Detect which cell encompasses the target text, then output its [x, y] center coordinate. 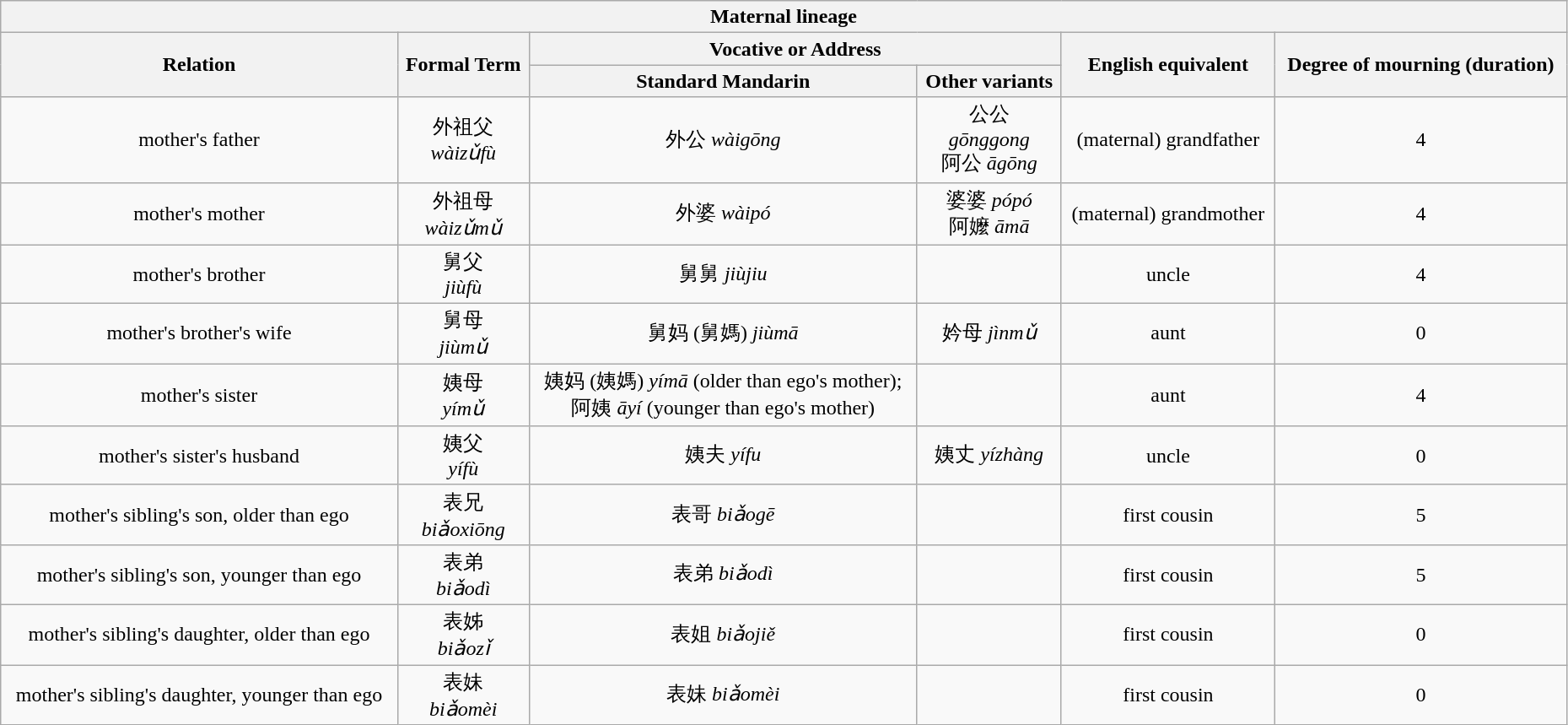
mother's sibling's daughter, older than ego [199, 635]
外公 wàigōng [723, 140]
Other variants [989, 81]
表哥 biǎogē [723, 515]
mother's sister [199, 395]
表妹 biǎomèi [723, 695]
外婆 wàipó [723, 214]
mother's mother [199, 214]
mother's brother [199, 274]
姨夫 yífu [723, 456]
表弟biǎodì [463, 574]
姨丈 yízhàng [989, 456]
(maternal) grandmother [1167, 214]
English equivalent [1167, 65]
表妹biǎomèi [463, 695]
舅母jiùmǔ [463, 334]
表弟 biǎodì [723, 574]
mother's sister's husband [199, 456]
妗母 jìnmǔ [989, 334]
mother's sibling's son, older than ego [199, 515]
表姐 biǎojiě [723, 635]
表兄biǎoxiōng [463, 515]
舅父jiùfù [463, 274]
mother's sibling's son, younger than ego [199, 574]
公公gōnggong阿公 āgōng [989, 140]
姨母yímǔ [463, 395]
姨父yífù [463, 456]
mother's sibling's daughter, younger than ego [199, 695]
Vocative or Address [795, 49]
外祖父wàizǔfù [463, 140]
舅舅 jiùjiu [723, 274]
姨妈 (姨媽) yímā (older than ego's mother); 阿姨 āyí (younger than ego's mother) [723, 395]
婆婆 pópó阿嬤 āmā [989, 214]
舅妈 (舅媽) jiùmā [723, 334]
mother's father [199, 140]
Formal Term [463, 65]
Maternal lineage [784, 17]
(maternal) grandfather [1167, 140]
Standard Mandarin [723, 81]
mother's brother's wife [199, 334]
表姊biǎozǐ [463, 635]
外祖母wàizǔmǔ [463, 214]
Relation [199, 65]
Degree of mourning (duration) [1420, 65]
